Scan for the cell matching the given text and deliver its (x, y) coordinate at center. 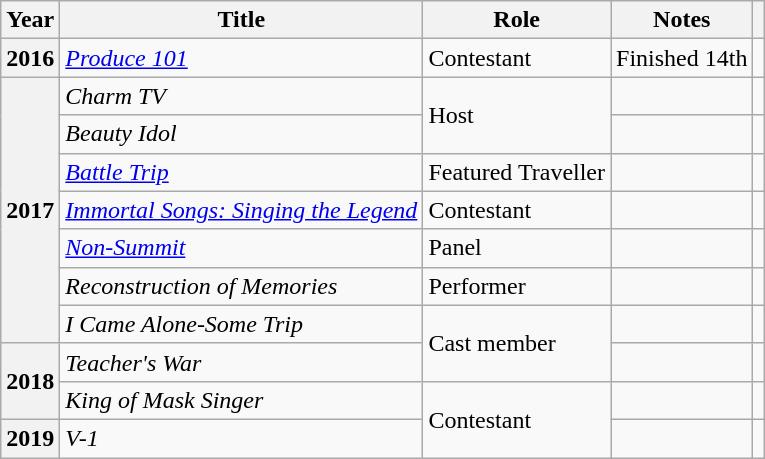
Performer (517, 286)
Immortal Songs: Singing the Legend (242, 210)
Non-Summit (242, 248)
I Came Alone-Some Trip (242, 324)
V-1 (242, 438)
Panel (517, 248)
2017 (30, 210)
Teacher's War (242, 362)
King of Mask Singer (242, 400)
Reconstruction of Memories (242, 286)
Battle Trip (242, 172)
Host (517, 115)
2016 (30, 58)
Title (242, 20)
Beauty Idol (242, 134)
Produce 101 (242, 58)
Role (517, 20)
Featured Traveller (517, 172)
Cast member (517, 343)
2019 (30, 438)
2018 (30, 381)
Notes (682, 20)
Year (30, 20)
Charm TV (242, 96)
Finished 14th (682, 58)
